Search for the cell housing the specified text and yield its (X, Y) center coordinate. 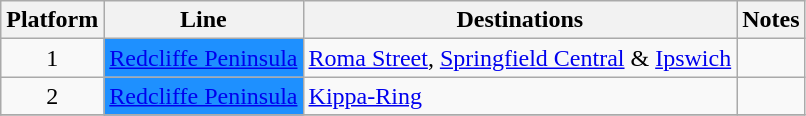
Destinations (520, 20)
Notes (771, 20)
2 (52, 96)
Roma Street, Springfield Central & Ipswich (520, 58)
Line (204, 20)
1 (52, 58)
Kippa-Ring (520, 96)
Platform (52, 20)
